Provide the [X, Y] coordinate of the cell's center where the given text is located.  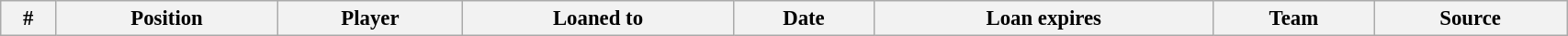
Team [1293, 18]
Position [166, 18]
Player [371, 18]
# [28, 18]
Loaned to [597, 18]
Date [805, 18]
Loan expires [1043, 18]
Source [1471, 18]
